Scan for the cell matching the given text and deliver its (x, y) coordinate at center. 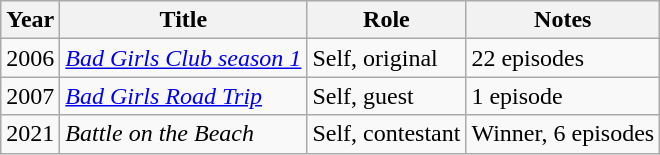
Bad Girls Club season 1 (184, 58)
2006 (30, 58)
Winner, 6 episodes (563, 134)
Year (30, 20)
2021 (30, 134)
Bad Girls Road Trip (184, 96)
Self, contestant (386, 134)
Self, original (386, 58)
Title (184, 20)
1 episode (563, 96)
Notes (563, 20)
Role (386, 20)
Battle on the Beach (184, 134)
2007 (30, 96)
22 episodes (563, 58)
Self, guest (386, 96)
